Determine the (x, y) coordinate at the center of the cell enclosing the given text.  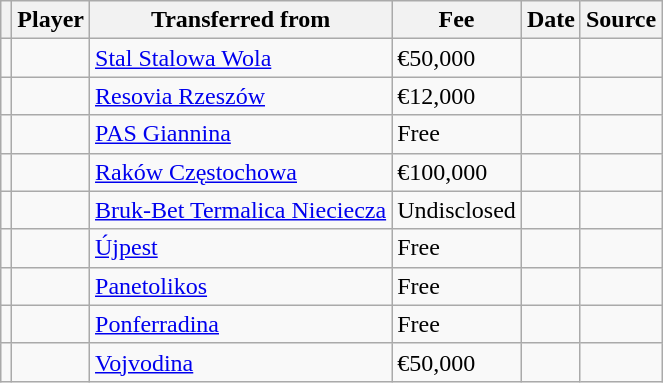
Player (51, 20)
PAS Giannina (241, 134)
Újpest (241, 248)
Raków Częstochowa (241, 172)
Fee (457, 20)
Ponferradina (241, 324)
Stal Stalowa Wola (241, 58)
Vojvodina (241, 362)
Undisclosed (457, 210)
Source (620, 20)
Date (550, 20)
€12,000 (457, 96)
Panetolikos (241, 286)
Resovia Rzeszów (241, 96)
Transferred from (241, 20)
€100,000 (457, 172)
Bruk-Bet Termalica Nieciecza (241, 210)
